Capture the cell that displays the provided text and extract its (x, y) central coordinate. 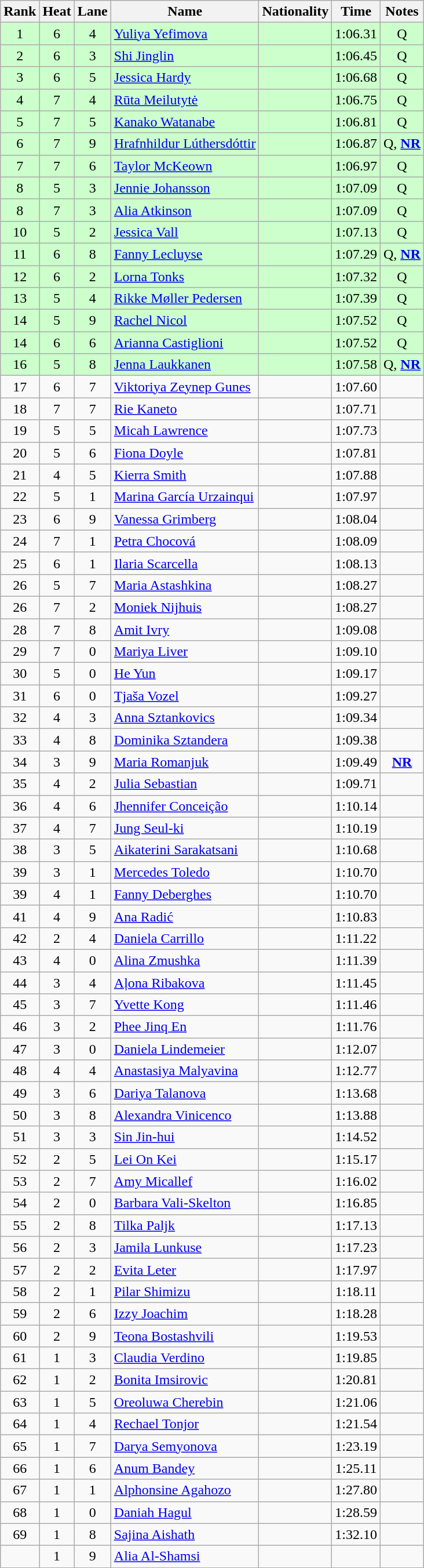
Tilka Paljk (185, 1225)
68 (20, 1512)
Daniah Hagul (185, 1512)
16 (20, 365)
Anum Bandey (185, 1468)
Rikke Møller Pedersen (185, 299)
52 (20, 1159)
Alina Zmushka (185, 960)
Rank (20, 12)
Yvette Kong (185, 1005)
1:09.38 (356, 740)
66 (20, 1468)
56 (20, 1247)
62 (20, 1380)
23 (20, 519)
1:11.76 (356, 1027)
1:14.52 (356, 1137)
43 (20, 960)
Anna Sztankovics (185, 718)
1:16.85 (356, 1203)
12 (20, 277)
Kanako Watanabe (185, 122)
67 (20, 1490)
Sajina Aishath (185, 1534)
1:17.97 (356, 1269)
Marina García Urzainqui (185, 497)
45 (20, 1005)
1:19.53 (356, 1335)
Sin Jin-hui (185, 1137)
Taylor McKeown (185, 166)
Fiona Doyle (185, 453)
36 (20, 806)
1:07.71 (356, 409)
1:07.60 (356, 387)
1:25.11 (356, 1468)
Jessica Hardy (185, 78)
Heat (57, 12)
17 (20, 387)
1:28.59 (356, 1512)
Fanny Deberghes (185, 894)
30 (20, 674)
Maria Romanjuk (185, 762)
Micah Lawrence (185, 431)
Jessica Vall (185, 232)
38 (20, 850)
Kierra Smith (185, 475)
1:19.85 (356, 1358)
Alphonsine Agahozo (185, 1490)
1:18.28 (356, 1313)
48 (20, 1071)
19 (20, 431)
Ilaria Scarcella (185, 563)
1:09.10 (356, 652)
31 (20, 696)
29 (20, 652)
Time (356, 12)
Jenna Laukkanen (185, 365)
58 (20, 1291)
1:10.83 (356, 916)
Yuliya Yefimova (185, 34)
1:09.49 (356, 762)
1:11.39 (356, 960)
1:09.34 (356, 718)
Evita Leter (185, 1269)
1:06.81 (356, 122)
1:07.97 (356, 497)
Rie Kaneto (185, 409)
Phee Jinq En (185, 1027)
1:20.81 (356, 1380)
1:10.68 (356, 850)
1:06.45 (356, 56)
47 (20, 1049)
24 (20, 541)
Maria Astashkina (185, 585)
1:07.32 (356, 277)
Darya Semyonova (185, 1446)
Julia Sebastian (185, 784)
He Yun (185, 674)
Lei On Kei (185, 1159)
1:11.46 (356, 1005)
22 (20, 497)
1:17.13 (356, 1225)
10 (20, 232)
61 (20, 1358)
1:12.77 (356, 1071)
41 (20, 916)
Aļona Ribakova (185, 983)
13 (20, 299)
1:07.13 (356, 232)
1:11.45 (356, 983)
55 (20, 1225)
1:21.06 (356, 1402)
Lorna Tonks (185, 277)
Jennie Johansson (185, 188)
Pilar Shimizu (185, 1291)
Alexandra Vinicenco (185, 1115)
1:09.17 (356, 674)
18 (20, 409)
1:32.10 (356, 1534)
20 (20, 453)
NR (402, 762)
42 (20, 938)
46 (20, 1027)
65 (20, 1446)
Jung Seul-ki (185, 828)
1:06.87 (356, 144)
Daniela Lindemeier (185, 1049)
1:07.73 (356, 431)
Viktoriya Zeynep Gunes (185, 387)
Moniek Nijhuis (185, 607)
Hrafnhildur Lúthersdóttir (185, 144)
59 (20, 1313)
Name (185, 12)
1:10.19 (356, 828)
Tjaša Vozel (185, 696)
Jhennifer Conceição (185, 806)
1:11.22 (356, 938)
69 (20, 1534)
1:15.17 (356, 1159)
25 (20, 563)
1:12.07 (356, 1049)
1:09.71 (356, 784)
1:06.68 (356, 78)
49 (20, 1093)
33 (20, 740)
1:13.68 (356, 1093)
Shi Jinglin (185, 56)
Alia Atkinson (185, 210)
Dariya Talanova (185, 1093)
Mariya Liver (185, 652)
Mercedes Toledo (185, 872)
Notes (402, 12)
1:09.08 (356, 629)
1:17.23 (356, 1247)
1:10.14 (356, 806)
28 (20, 629)
Vanessa Grimberg (185, 519)
Petra Chocová (185, 541)
Lane (93, 12)
Rachel Nicol (185, 321)
Oreoluwa Cherebin (185, 1402)
1:21.54 (356, 1424)
1:08.13 (356, 563)
64 (20, 1424)
Barbara Vali-Skelton (185, 1203)
1:06.97 (356, 166)
Amy Micallef (185, 1181)
35 (20, 784)
53 (20, 1181)
1:07.81 (356, 453)
1:18.11 (356, 1291)
34 (20, 762)
1:08.04 (356, 519)
Rechael Tonjor (185, 1424)
60 (20, 1335)
32 (20, 718)
Teona Bostashvili (185, 1335)
Alia Al-Shamsi (185, 1556)
Rūta Meilutytė (185, 100)
21 (20, 475)
Amit Ivry (185, 629)
Fanny Lecluyse (185, 254)
Aikaterini Sarakatsani (185, 850)
Arianna Castiglioni (185, 343)
Dominika Sztandera (185, 740)
44 (20, 983)
50 (20, 1115)
Anastasiya Malyavina (185, 1071)
57 (20, 1269)
54 (20, 1203)
1:07.88 (356, 475)
Jamila Lunkuse (185, 1247)
1:07.39 (356, 299)
1:09.27 (356, 696)
Daniela Carrillo (185, 938)
51 (20, 1137)
37 (20, 828)
1:06.75 (356, 100)
1:13.88 (356, 1115)
63 (20, 1402)
1:16.02 (356, 1181)
11 (20, 254)
Ana Radić (185, 916)
Izzy Joachim (185, 1313)
Nationality (295, 12)
Claudia Verdino (185, 1358)
1:07.29 (356, 254)
Bonita Imsirovic (185, 1380)
1:08.09 (356, 541)
1:06.31 (356, 34)
1:27.80 (356, 1490)
1:23.19 (356, 1446)
1:07.58 (356, 365)
